Extract the (x, y) coordinate from the center of the cell holding the provided text.  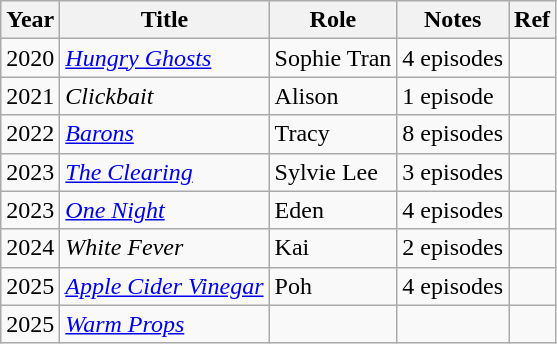
Ref (532, 20)
Notes (453, 20)
1 episode (453, 96)
Title (164, 20)
The Clearing (164, 172)
Sophie Tran (333, 58)
Alison (333, 96)
Warm Props (164, 324)
3 episodes (453, 172)
Eden (333, 210)
Tracy (333, 134)
Role (333, 20)
Year (30, 20)
Apple Cider Vinegar (164, 286)
Poh (333, 286)
One Night (164, 210)
Kai (333, 248)
Barons (164, 134)
2 episodes (453, 248)
Hungry Ghosts (164, 58)
2020 (30, 58)
White Fever (164, 248)
Sylvie Lee (333, 172)
2024 (30, 248)
2022 (30, 134)
Clickbait (164, 96)
2021 (30, 96)
8 episodes (453, 134)
